Determine the (X, Y) coordinate at the center of the cell enclosing the given text.  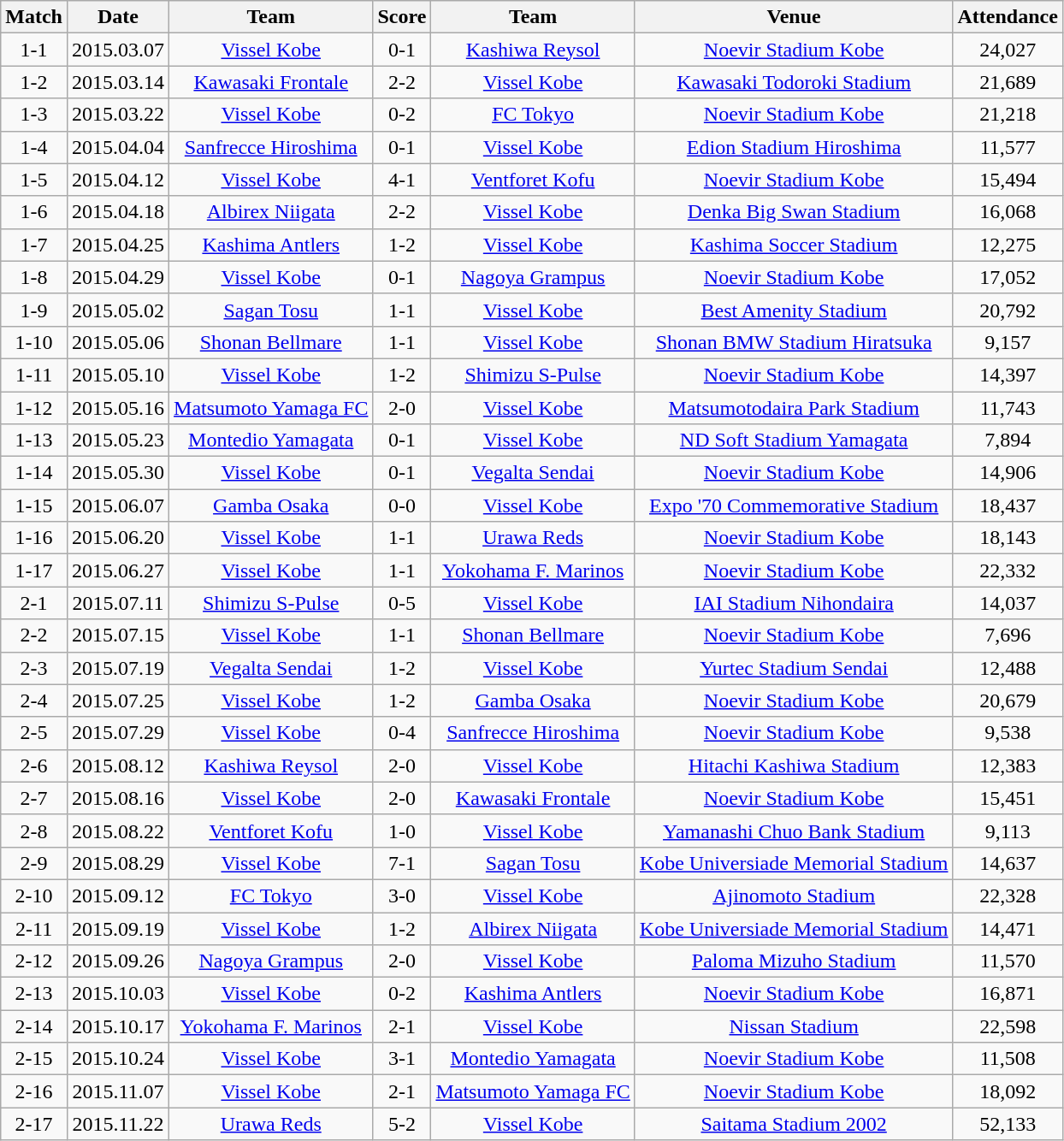
15,451 (1008, 798)
2-11 (34, 928)
1-13 (34, 440)
ND Soft Stadium Yamagata (794, 440)
2-8 (34, 831)
2015.08.16 (118, 798)
Paloma Mizuho Stadium (794, 961)
52,133 (1008, 1124)
2-17 (34, 1124)
2015.05.23 (118, 440)
2015.08.12 (118, 766)
11,508 (1008, 1059)
12,383 (1008, 766)
9,157 (1008, 342)
1-0 (402, 831)
1-3 (34, 115)
2015.05.06 (118, 342)
Best Amenity Stadium (794, 310)
2015.05.30 (118, 473)
18,143 (1008, 538)
2-12 (34, 961)
2015.05.16 (118, 408)
20,792 (1008, 310)
14,397 (1008, 375)
2-16 (34, 1091)
Denka Big Swan Stadium (794, 212)
2015.03.22 (118, 115)
Matsumotodaira Park Stadium (794, 408)
2-10 (34, 896)
2015.07.15 (118, 636)
18,092 (1008, 1091)
2015.03.14 (118, 82)
Shonan BMW Stadium Hiratsuka (794, 342)
2-9 (34, 863)
2015.04.29 (118, 277)
Attendance (1008, 17)
1-17 (34, 570)
1-12 (34, 408)
2015.11.07 (118, 1091)
16,871 (1008, 994)
2015.06.27 (118, 570)
1-9 (34, 310)
2-3 (34, 668)
0-0 (402, 505)
1-14 (34, 473)
1-10 (34, 342)
22,598 (1008, 1026)
2015.07.11 (118, 603)
Date (118, 17)
9,113 (1008, 831)
2015.08.29 (118, 863)
Edion Stadium Hiroshima (794, 147)
2-13 (34, 994)
4-1 (402, 180)
11,743 (1008, 408)
IAI Stadium Nihondaira (794, 603)
Kashima Soccer Stadium (794, 245)
2015.04.25 (118, 245)
2-7 (34, 798)
1-7 (34, 245)
1-11 (34, 375)
2015.07.29 (118, 733)
2-15 (34, 1059)
24,027 (1008, 50)
1-15 (34, 505)
1-6 (34, 212)
2015.08.22 (118, 831)
Ajinomoto Stadium (794, 896)
2015.10.03 (118, 994)
2015.06.07 (118, 505)
2-6 (34, 766)
20,679 (1008, 701)
22,332 (1008, 570)
Expo '70 Commemorative Stadium (794, 505)
2015.07.25 (118, 701)
2015.05.10 (118, 375)
Score (402, 17)
2015.11.22 (118, 1124)
2-14 (34, 1026)
Match (34, 17)
2015.09.12 (118, 896)
2-4 (34, 701)
17,052 (1008, 277)
15,494 (1008, 180)
16,068 (1008, 212)
1-16 (34, 538)
1-4 (34, 147)
22,328 (1008, 896)
2015.04.18 (118, 212)
7,696 (1008, 636)
2015.04.04 (118, 147)
Hitachi Kashiwa Stadium (794, 766)
2015.10.24 (118, 1059)
2015.07.19 (118, 668)
7-1 (402, 863)
11,570 (1008, 961)
12,275 (1008, 245)
2015.09.26 (118, 961)
2-5 (34, 733)
14,037 (1008, 603)
Saitama Stadium 2002 (794, 1124)
1-8 (34, 277)
12,488 (1008, 668)
Yurtec Stadium Sendai (794, 668)
2015.06.20 (118, 538)
2015.09.19 (118, 928)
14,637 (1008, 863)
1-5 (34, 180)
11,577 (1008, 147)
Yamanashi Chuo Bank Stadium (794, 831)
3-0 (402, 896)
9,538 (1008, 733)
2015.10.17 (118, 1026)
Venue (794, 17)
7,894 (1008, 440)
21,689 (1008, 82)
0-5 (402, 603)
2015.04.12 (118, 180)
Nissan Stadium (794, 1026)
5-2 (402, 1124)
18,437 (1008, 505)
3-1 (402, 1059)
Kawasaki Todoroki Stadium (794, 82)
14,471 (1008, 928)
0-4 (402, 733)
14,906 (1008, 473)
21,218 (1008, 115)
2015.03.07 (118, 50)
2015.05.02 (118, 310)
